Identify which cell holds the provided text, then report its [X, Y] central coordinate. 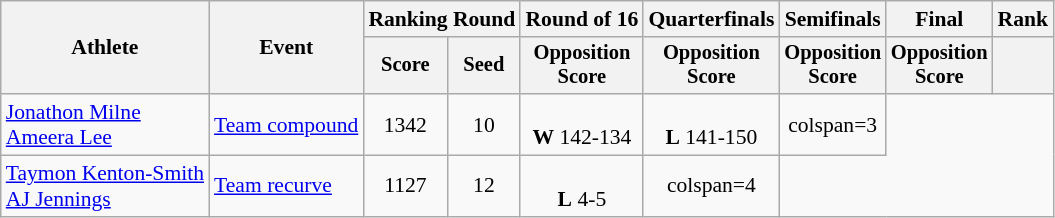
Score [405, 66]
Round of 16 [582, 19]
12 [484, 186]
Event [286, 48]
L 141-150 [711, 124]
L 4-5 [582, 186]
W 142-134 [582, 124]
10 [484, 124]
colspan=4 [711, 186]
1127 [405, 186]
Quarterfinals [711, 19]
Final [940, 19]
Rank [1024, 19]
Athlete [105, 48]
Seed [484, 66]
Taymon Kenton-Smith AJ Jennings [105, 186]
Ranking Round [442, 19]
Team recurve [286, 186]
Semifinals [832, 19]
1342 [405, 124]
Team compound [286, 124]
Jonathon Milne Ameera Lee [105, 124]
colspan=3 [832, 124]
